Scan for the cell matching the given text and deliver its (x, y) coordinate at center. 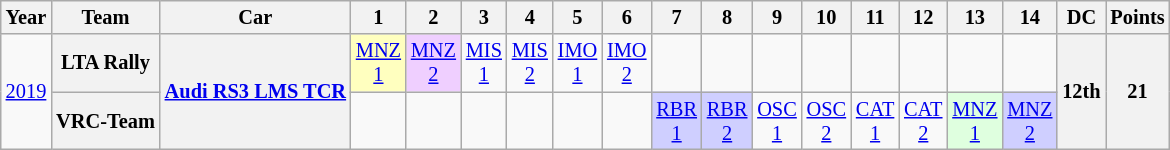
9 (776, 17)
5 (578, 17)
2 (434, 17)
RBR2 (727, 121)
14 (1030, 17)
MIS2 (530, 63)
LTA Rally (106, 63)
IMO2 (626, 63)
MIS1 (484, 63)
7 (676, 17)
3 (484, 17)
VRC-Team (106, 121)
DC (1081, 17)
12th (1081, 92)
CAT2 (923, 121)
Points (1138, 17)
11 (875, 17)
8 (727, 17)
IMO1 (578, 63)
6 (626, 17)
10 (826, 17)
Year (26, 17)
OSC1 (776, 121)
Audi RS3 LMS TCR (256, 92)
1 (378, 17)
Team (106, 17)
21 (1138, 92)
4 (530, 17)
CAT1 (875, 121)
RBR1 (676, 121)
OSC2 (826, 121)
13 (974, 17)
12 (923, 17)
2019 (26, 92)
Car (256, 17)
